Provide the (X, Y) coordinate of the cell's center where the given text is located.  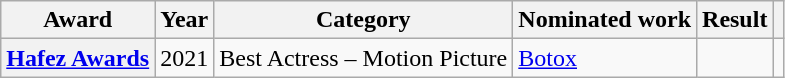
Category (364, 20)
Hafez Awards (78, 58)
Result (735, 20)
Year (184, 20)
Award (78, 20)
Nominated work (605, 20)
Best Actress – Motion Picture (364, 58)
2021 (184, 58)
Botox (605, 58)
